Provide the (X, Y) coordinate of the cell's center where the given text is located.  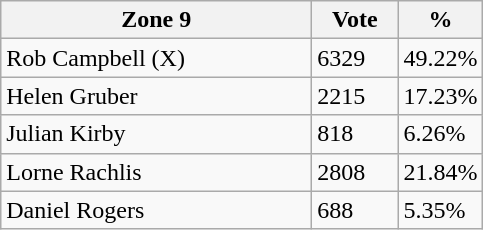
Zone 9 (156, 20)
Rob Campbell (X) (156, 58)
Lorne Rachlis (156, 172)
% (440, 20)
688 (355, 210)
2215 (355, 96)
6329 (355, 58)
Helen Gruber (156, 96)
49.22% (440, 58)
Vote (355, 20)
21.84% (440, 172)
5.35% (440, 210)
6.26% (440, 134)
17.23% (440, 96)
2808 (355, 172)
818 (355, 134)
Daniel Rogers (156, 210)
Julian Kirby (156, 134)
